Detect which cell encompasses the target text, then output its [x, y] center coordinate. 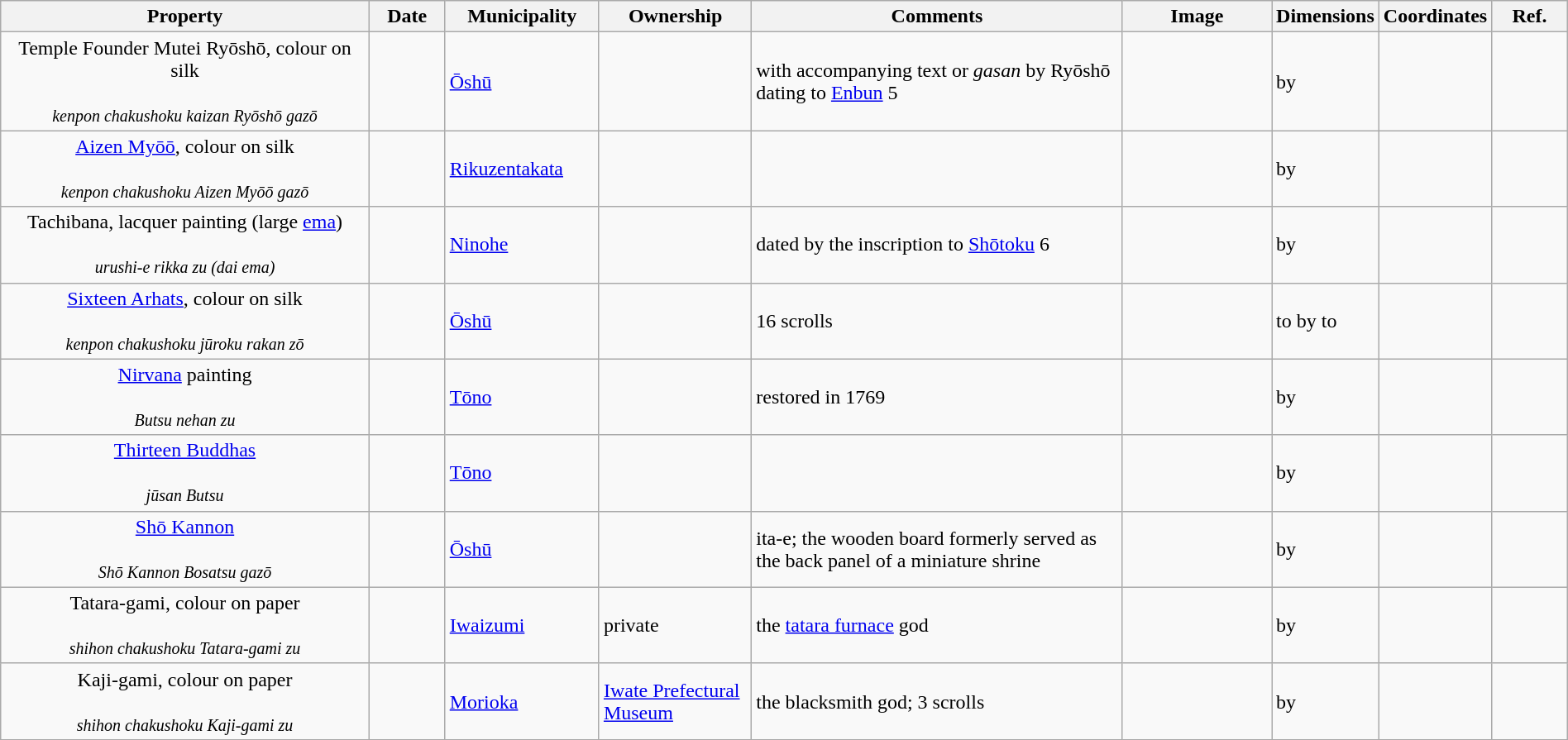
Property [185, 17]
Kaji-gami, colour on papershihon chakushoku Kaji-gami zu [185, 701]
the tatara furnace god [937, 625]
Image [1197, 17]
Shō KannonShō Kannon Bosatsu gazō [185, 549]
to by to [1326, 321]
Tachibana, lacquer painting (large ema)urushi-e rikka zu (dai ema) [185, 245]
Ninohe [522, 245]
Ownership [675, 17]
Rikuzentakata [522, 169]
Date [407, 17]
restored in 1769 [937, 397]
ita-e; the wooden board formerly served as the back panel of a miniature shrine [937, 549]
Dimensions [1326, 17]
Aizen Myōō, colour on silkkenpon chakushoku Aizen Myōō gazō [185, 169]
the blacksmith god; 3 scrolls [937, 701]
Coordinates [1435, 17]
Tatara-gami, colour on papershihon chakushoku Tatara-gami zu [185, 625]
Thirteen Buddhasjūsan Butsu [185, 473]
Iwate Prefectural Museum [675, 701]
16 scrolls [937, 321]
Temple Founder Mutei Ryōshō, colour on silkkenpon chakushoku kaizan Ryōshō gazō [185, 81]
Sixteen Arhats, colour on silkkenpon chakushoku jūroku rakan zō [185, 321]
Comments [937, 17]
private [675, 625]
Morioka [522, 701]
dated by the inscription to Shōtoku 6 [937, 245]
Municipality [522, 17]
with accompanying text or gasan by Ryōshō dating to Enbun 5 [937, 81]
Iwaizumi [522, 625]
Nirvana paintingButsu nehan zu [185, 397]
Ref. [1530, 17]
